Pinpoint the cell where the given text exists, returning its [x, y] midpoint coordinate. 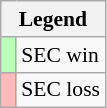
SEC win [60, 55]
Legend [53, 19]
SEC loss [60, 90]
